Detect which cell encompasses the target text, then output its (X, Y) center coordinate. 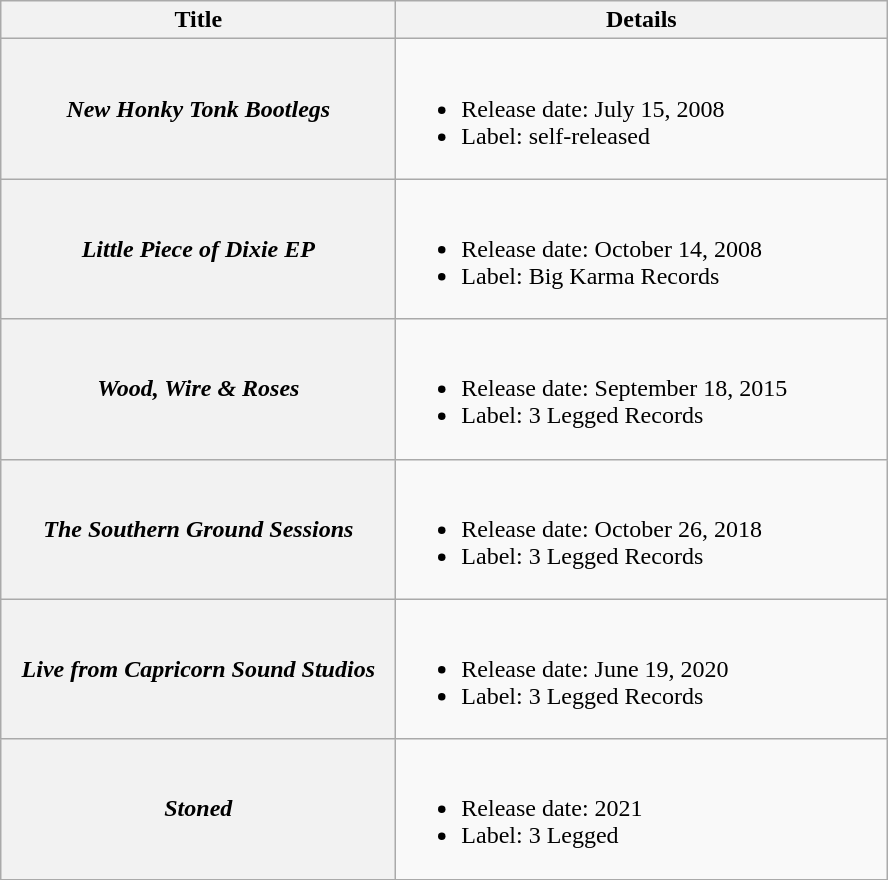
Release date: September 18, 2015Label: 3 Legged Records (642, 389)
Release date: October 14, 2008Label: Big Karma Records (642, 249)
Stoned (198, 809)
Little Piece of Dixie EP (198, 249)
Release date: June 19, 2020Label: 3 Legged Records (642, 669)
Release date: October 26, 2018Label: 3 Legged Records (642, 529)
Title (198, 20)
Wood, Wire & Roses (198, 389)
Live from Capricorn Sound Studios (198, 669)
Details (642, 20)
Release date: July 15, 2008Label: self-released (642, 109)
The Southern Ground Sessions (198, 529)
Release date: 2021Label: 3 Legged (642, 809)
New Honky Tonk Bootlegs (198, 109)
